Scan for the cell matching the given text and deliver its [x, y] coordinate at center. 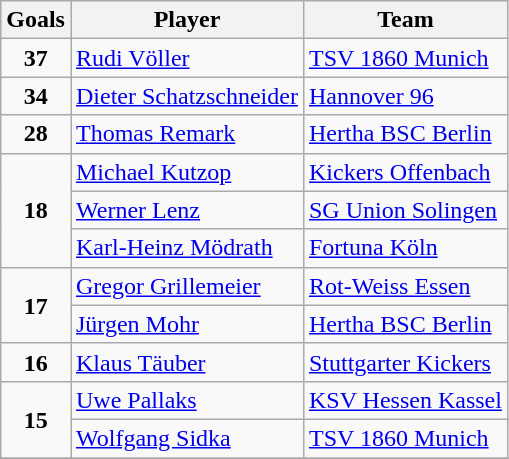
Player [186, 20]
Fortuna Köln [405, 248]
Stuttgarter Kickers [405, 362]
KSV Hessen Kassel [405, 400]
Dieter Schatzschneider [186, 96]
15 [36, 419]
Rot-Weiss Essen [405, 286]
Team [405, 20]
Uwe Pallaks [186, 400]
Werner Lenz [186, 210]
SG Union Solingen [405, 210]
Goals [36, 20]
16 [36, 362]
Klaus Täuber [186, 362]
17 [36, 305]
Michael Kutzop [186, 172]
Rudi Völler [186, 58]
Karl-Heinz Mödrath [186, 248]
Gregor Grillemeier [186, 286]
37 [36, 58]
Thomas Remark [186, 134]
Kickers Offenbach [405, 172]
34 [36, 96]
28 [36, 134]
Hannover 96 [405, 96]
Jürgen Mohr [186, 324]
Wolfgang Sidka [186, 438]
18 [36, 210]
